Locate the cell with the specified text and output its (X, Y) center coordinate. 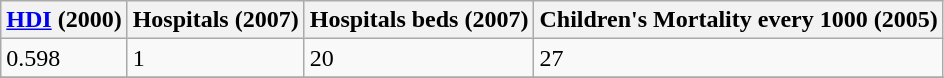
27 (738, 58)
1 (216, 58)
Hospitals (2007) (216, 20)
Children's Mortality every 1000 (2005) (738, 20)
20 (419, 58)
0.598 (64, 58)
HDI (2000) (64, 20)
Hospitals beds (2007) (419, 20)
